Extract the [x, y] coordinate from the center of the cell holding the provided text.  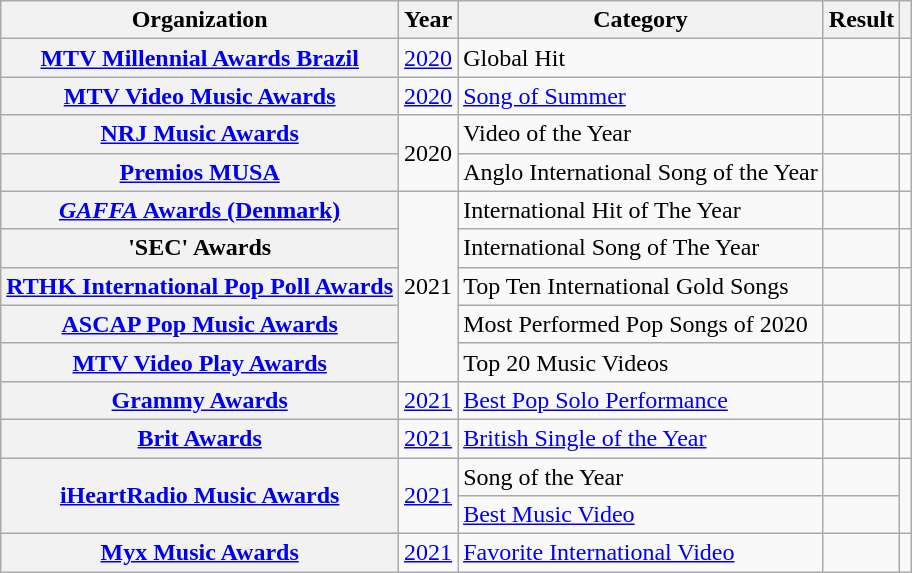
Song of the Year [641, 477]
Grammy Awards [200, 400]
'SEC' Awards [200, 248]
MTV Video Music Awards [200, 96]
Myx Music Awards [200, 553]
iHeartRadio Music Awards [200, 496]
Best Pop Solo Performance [641, 400]
Top 20 Music Videos [641, 362]
Favorite International Video [641, 553]
International Song of The Year [641, 248]
Video of the Year [641, 134]
Song of Summer [641, 96]
MTV Millennial Awards Brazil [200, 58]
British Single of the Year [641, 438]
Most Performed Pop Songs of 2020 [641, 324]
Category [641, 20]
NRJ Music Awards [200, 134]
Global Hit [641, 58]
Result [861, 20]
RTHK International Pop Poll Awards [200, 286]
GAFFA Awards (Denmark) [200, 210]
Organization [200, 20]
ASCAP Pop Music Awards [200, 324]
Premios MUSA [200, 172]
Anglo International Song of the Year [641, 172]
Year [428, 20]
International Hit of The Year [641, 210]
Best Music Video [641, 515]
Top Ten International Gold Songs [641, 286]
Brit Awards [200, 438]
MTV Video Play Awards [200, 362]
